Determine the [x, y] coordinate at the center of the cell enclosing the given text.  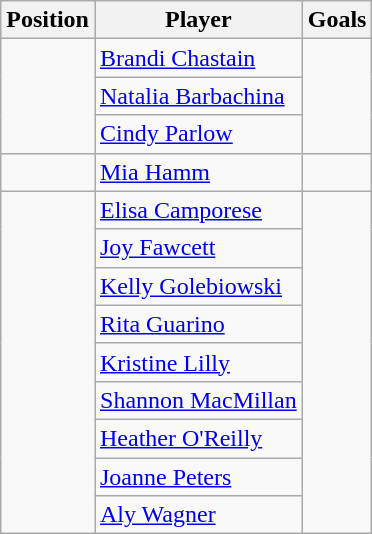
Goals [337, 20]
Kelly Golebiowski [198, 286]
Joanne Peters [198, 477]
Kristine Lilly [198, 362]
Mia Hamm [198, 172]
Position [48, 20]
Rita Guarino [198, 324]
Elisa Camporese [198, 210]
Player [198, 20]
Joy Fawcett [198, 248]
Aly Wagner [198, 515]
Brandi Chastain [198, 58]
Heather O'Reilly [198, 438]
Cindy Parlow [198, 134]
Shannon MacMillan [198, 400]
Natalia Barbachina [198, 96]
